Return the (x, y) coordinate for the center point of the cell that contains the specified text.  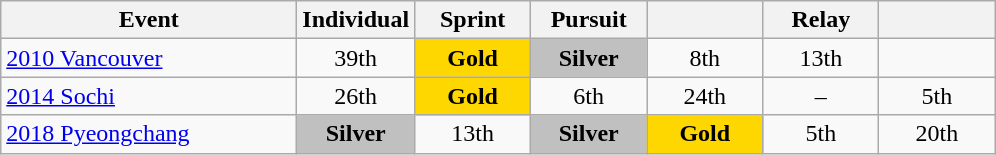
20th (937, 134)
6th (589, 96)
Pursuit (589, 20)
2018 Pyeongchang (149, 134)
Individual (356, 20)
8th (705, 58)
– (821, 96)
39th (356, 58)
Event (149, 20)
24th (705, 96)
Relay (821, 20)
Sprint (473, 20)
26th (356, 96)
2014 Sochi (149, 96)
2010 Vancouver (149, 58)
